Detect which cell encompasses the target text, then output its [x, y] center coordinate. 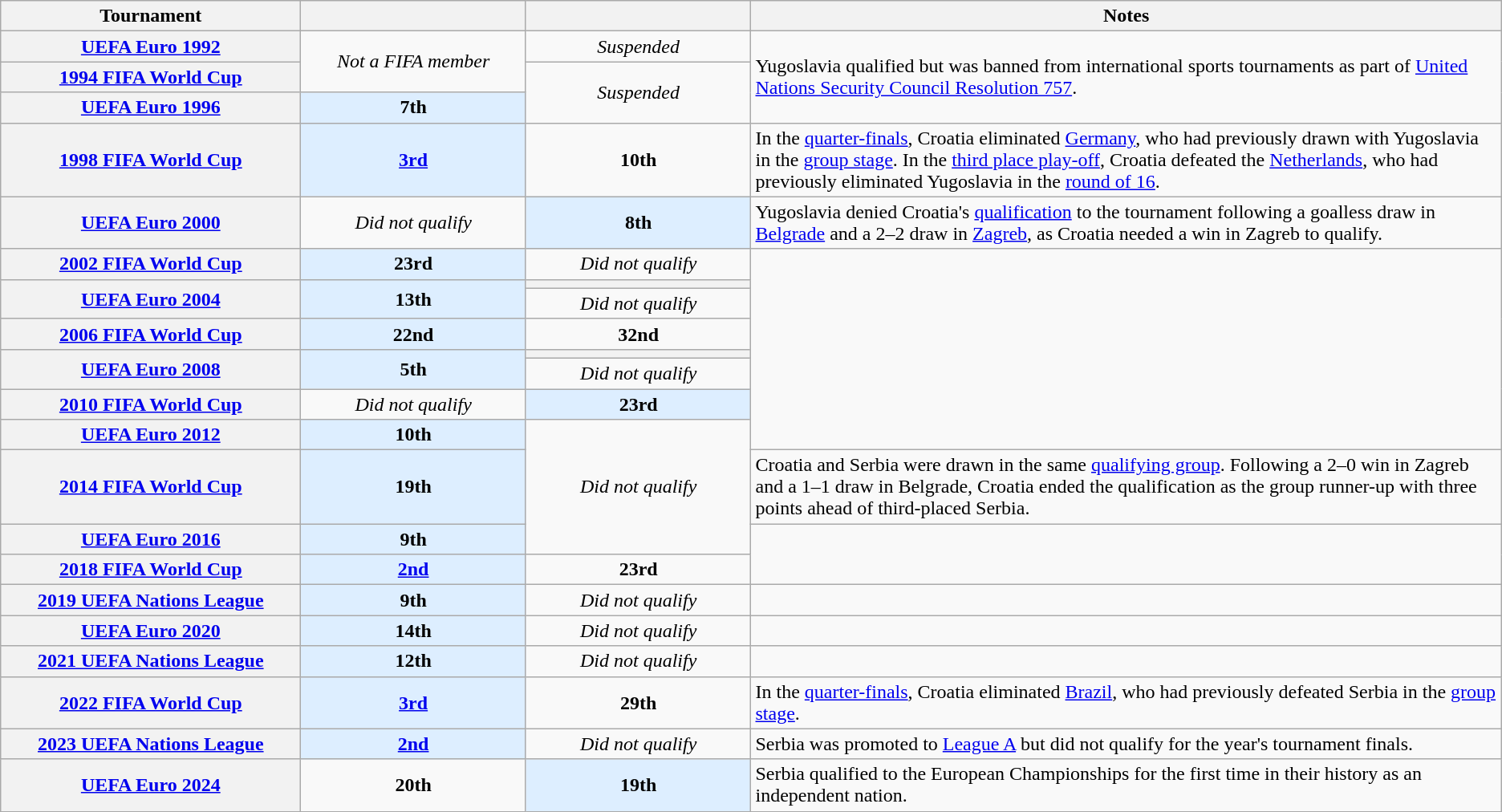
In the quarter-finals, Croatia eliminated Brazil, who had previously defeated Serbia in the group stage. [1126, 703]
UEFA Euro 2008 [151, 369]
2022 FIFA World Cup [151, 703]
32nd [639, 334]
22nd [414, 334]
7th [414, 108]
2019 UEFA Nations League [151, 600]
Notes [1126, 16]
14th [414, 631]
5th [414, 369]
Yugoslavia qualified but was banned from international sports tournaments as part of United Nations Security Council Resolution 757. [1126, 77]
29th [639, 703]
13th [414, 298]
UEFA Euro 2012 [151, 435]
2023 UEFA Nations League [151, 744]
UEFA Euro 2016 [151, 539]
2018 FIFA World Cup [151, 570]
12th [414, 661]
UEFA Euro 2024 [151, 785]
Serbia was promoted to League A but did not qualify for the year's tournament finals. [1126, 744]
Tournament [151, 16]
Not a FIFA member [414, 62]
Serbia qualified to the European Championships for the first time in their history as an independent nation. [1126, 785]
8th [639, 223]
2014 FIFA World Cup [151, 487]
UEFA Euro 1996 [151, 108]
20th [414, 785]
2002 FIFA World Cup [151, 264]
UEFA Euro 1992 [151, 47]
UEFA Euro 2004 [151, 298]
1998 FIFA World Cup [151, 160]
2021 UEFA Nations League [151, 661]
2006 FIFA World Cup [151, 334]
2010 FIFA World Cup [151, 404]
UEFA Euro 2020 [151, 631]
UEFA Euro 2000 [151, 223]
1994 FIFA World Cup [151, 77]
